Search for the cell housing the specified text and yield its (x, y) center coordinate. 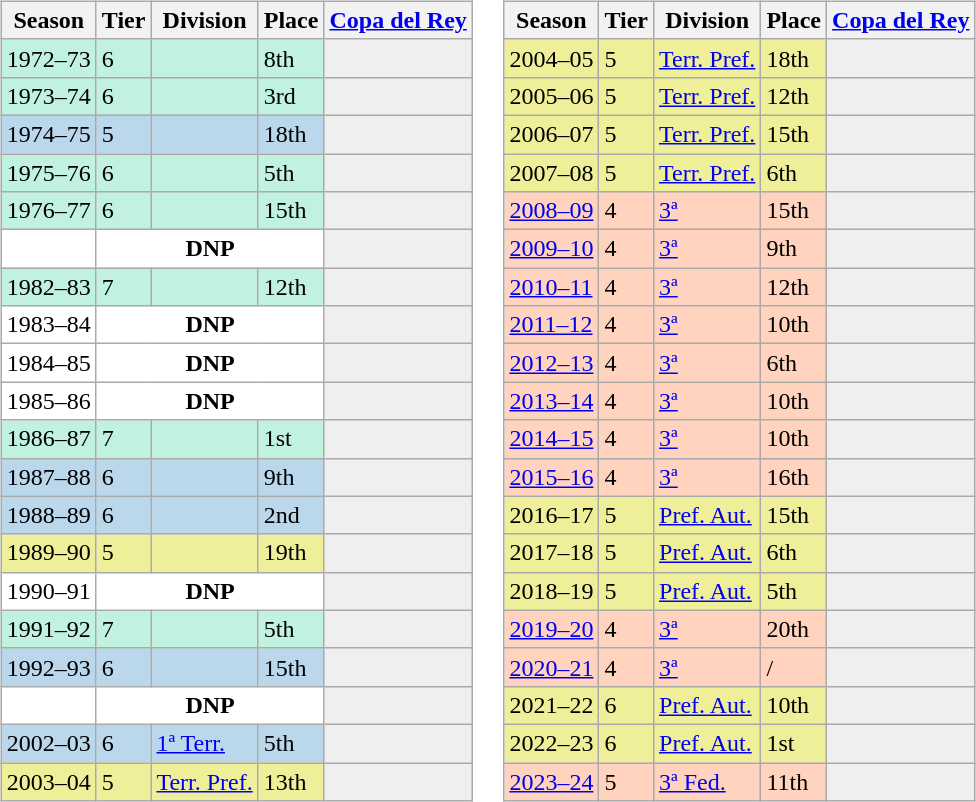
1982–83 (48, 287)
1988–89 (48, 515)
2020–21 (552, 667)
2017–18 (552, 553)
2007–08 (552, 173)
1983–84 (48, 325)
2018–19 (552, 591)
2004–05 (552, 58)
2006–07 (552, 134)
1989–90 (48, 553)
11th (794, 781)
1985–86 (48, 401)
/ (794, 667)
2013–14 (552, 401)
1990–91 (48, 591)
2019–20 (552, 629)
2003–04 (48, 781)
2009–10 (552, 249)
2014–15 (552, 439)
3ª Fed. (708, 781)
2023–24 (552, 781)
2008–09 (552, 211)
1974–75 (48, 134)
19th (291, 553)
13th (291, 781)
2012–13 (552, 363)
1991–92 (48, 629)
1973–74 (48, 96)
2015–16 (552, 477)
1986–87 (48, 439)
1992–93 (48, 667)
2016–17 (552, 515)
2010–11 (552, 287)
1972–73 (48, 58)
20th (794, 629)
1ª Terr. (204, 743)
1987–88 (48, 477)
1975–76 (48, 173)
2nd (291, 515)
2002–03 (48, 743)
2011–12 (552, 325)
2021–22 (552, 705)
2022–23 (552, 743)
16th (794, 477)
3rd (291, 96)
8th (291, 58)
2005–06 (552, 96)
1976–77 (48, 211)
1984–85 (48, 363)
